Provide the (X, Y) coordinate of the cell's center where the given text is located.  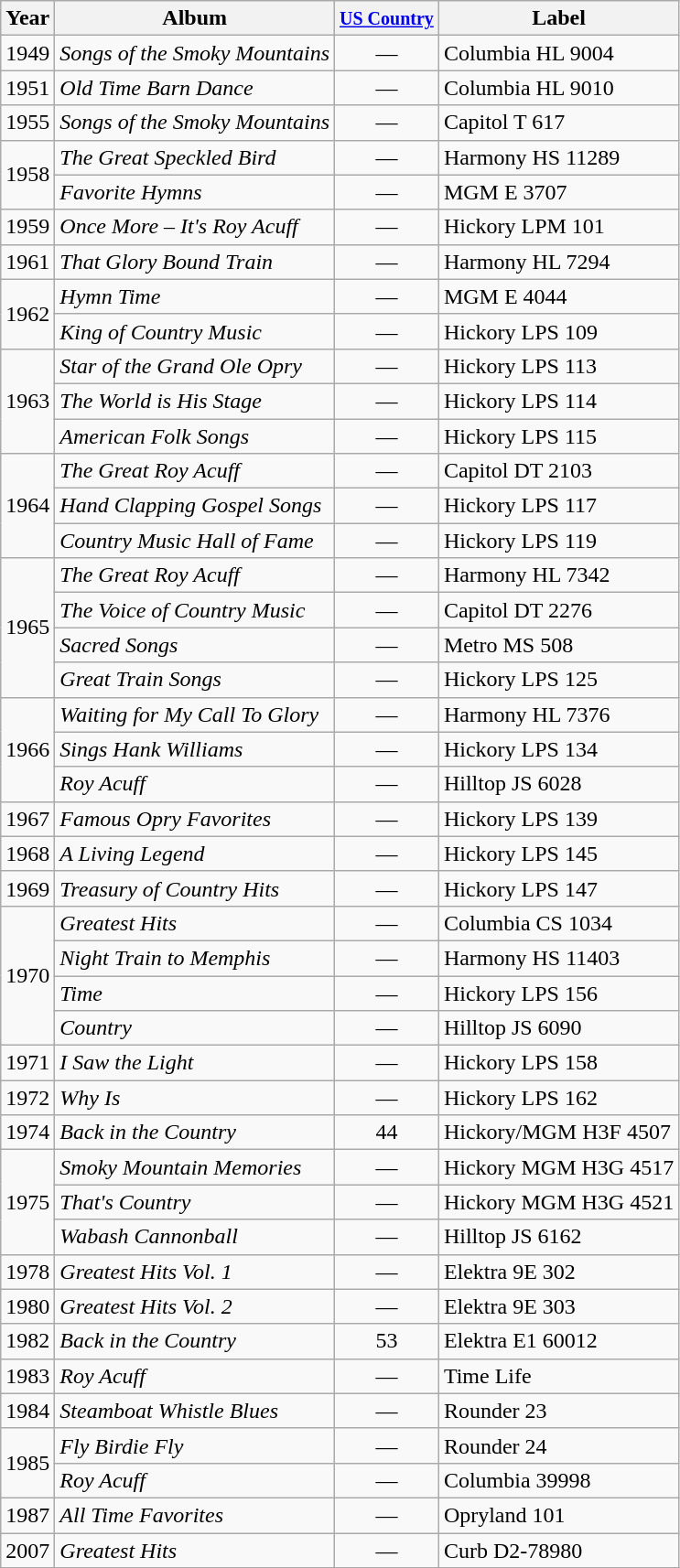
Hickory LPS 125 (558, 680)
Harmony HS 11403 (558, 958)
That's Country (195, 1202)
Hickory LPS 145 (558, 854)
Curb D2-78980 (558, 1551)
Capitol DT 2276 (558, 610)
Harmony HL 7376 (558, 714)
A Living Legend (195, 854)
1975 (27, 1202)
Label (558, 18)
1958 (27, 175)
1987 (27, 1515)
Harmony HL 7294 (558, 262)
53 (387, 1341)
Hilltop JS 6090 (558, 1028)
Star of the Grand Ole Opry (195, 366)
1970 (27, 975)
1968 (27, 854)
1972 (27, 1098)
1974 (27, 1133)
Hickory LPS 117 (558, 506)
Hickory LPS 109 (558, 331)
That Glory Bound Train (195, 262)
Time Life (558, 1376)
Wabash Cannonball (195, 1237)
Capitol T 617 (558, 123)
Columbia HL 9004 (558, 53)
MGM E 3707 (558, 192)
1964 (27, 506)
Steamboat Whistle Blues (195, 1411)
Hickory LPS 119 (558, 541)
Why Is (195, 1098)
1978 (27, 1272)
Treasury of Country Hits (195, 888)
The Great Speckled Bird (195, 157)
Hymn Time (195, 296)
Greatest Hits Vol. 2 (195, 1306)
Greatest Hits Vol. 1 (195, 1272)
Columbia HL 9010 (558, 88)
Hickory LPS 147 (558, 888)
Columbia CS 1034 (558, 923)
1971 (27, 1063)
Harmony HL 7342 (558, 575)
Harmony HS 11289 (558, 157)
The World is His Stage (195, 401)
Hickory LPS 115 (558, 436)
Night Train to Memphis (195, 958)
1983 (27, 1376)
American Folk Songs (195, 436)
Opryland 101 (558, 1515)
Columbia 39998 (558, 1480)
44 (387, 1133)
Rounder 23 (558, 1411)
1966 (27, 749)
Hilltop JS 6162 (558, 1237)
1980 (27, 1306)
Favorite Hymns (195, 192)
Hickory LPS 158 (558, 1063)
King of Country Music (195, 331)
1962 (27, 314)
Great Train Songs (195, 680)
Country Music Hall of Fame (195, 541)
Elektra 9E 302 (558, 1272)
Capitol DT 2103 (558, 471)
Old Time Barn Dance (195, 88)
1967 (27, 819)
Hickory LPS 134 (558, 749)
1951 (27, 88)
1949 (27, 53)
Hickory LPS 162 (558, 1098)
1961 (27, 262)
Hickory LPS 113 (558, 366)
Smoky Mountain Memories (195, 1167)
Sacred Songs (195, 645)
Hand Clapping Gospel Songs (195, 506)
Hickory LPM 101 (558, 227)
2007 (27, 1551)
Waiting for My Call To Glory (195, 714)
1985 (27, 1463)
1982 (27, 1341)
1963 (27, 401)
I Saw the Light (195, 1063)
Time (195, 993)
Hickory LPS 139 (558, 819)
Hickory MGM H3G 4521 (558, 1202)
Rounder 24 (558, 1445)
MGM E 4044 (558, 296)
1969 (27, 888)
1965 (27, 628)
Hickory LPS 114 (558, 401)
Hickory LPS 156 (558, 993)
All Time Favorites (195, 1515)
Elektra E1 60012 (558, 1341)
1959 (27, 227)
Once More – It's Roy Acuff (195, 227)
Hilltop JS 6028 (558, 784)
The Voice of Country Music (195, 610)
Album (195, 18)
1955 (27, 123)
Year (27, 18)
Hickory MGM H3G 4517 (558, 1167)
Metro MS 508 (558, 645)
Fly Birdie Fly (195, 1445)
Country (195, 1028)
Elektra 9E 303 (558, 1306)
Sings Hank Williams (195, 749)
Hickory/MGM H3F 4507 (558, 1133)
1984 (27, 1411)
US Country (387, 18)
Famous Opry Favorites (195, 819)
